Find where the given text appears and provide that cell's center as [X, Y] coordinate. 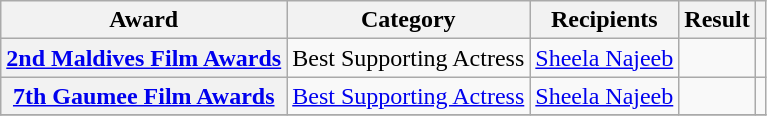
Category [408, 20]
Recipients [604, 20]
Result [717, 20]
7th Gaumee Film Awards [144, 96]
Award [144, 20]
2nd Maldives Film Awards [144, 58]
